Return the [X, Y] coordinate for the center point of the cell that contains the specified text.  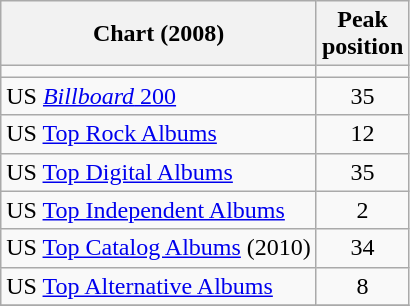
US Top Independent Albums [159, 210]
34 [362, 248]
US Top Catalog Albums (2010) [159, 248]
US Top Rock Albums [159, 134]
8 [362, 286]
2 [362, 210]
12 [362, 134]
US Top Digital Albums [159, 172]
US Billboard 200 [159, 96]
Peakposition [362, 34]
Chart (2008) [159, 34]
US Top Alternative Albums [159, 286]
